Return the [x, y] coordinate for the center point of the cell that contains the specified text.  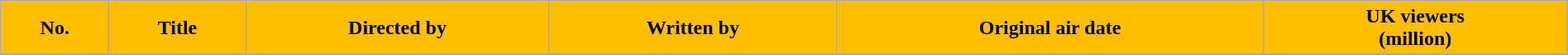
Written by [693, 28]
Original air date [1050, 28]
Title [177, 28]
Directed by [397, 28]
UK viewers(million) [1415, 28]
No. [55, 28]
